For the text-containing cell, return its midpoint in [X, Y] coordinate format. 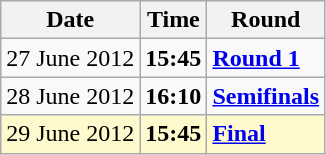
Round [266, 20]
Final [266, 134]
27 June 2012 [70, 58]
28 June 2012 [70, 96]
Date [70, 20]
Round 1 [266, 58]
29 June 2012 [70, 134]
Time [174, 20]
Semifinals [266, 96]
16:10 [174, 96]
